From the cell containing the given text, extract its center point as (X, Y) coordinate. 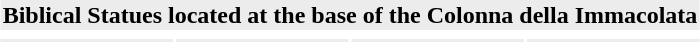
Biblical Statues located at the base of the Colonna della Immacolata (350, 15)
